Find where the given text appears and provide that cell's center as (X, Y) coordinate. 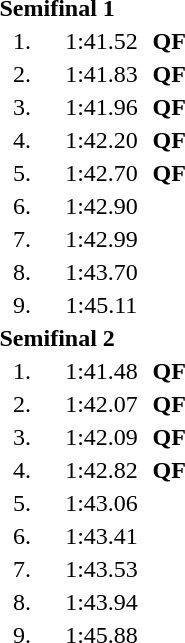
1:42.90 (102, 206)
1:43.70 (102, 272)
1:43.06 (102, 503)
1:43.41 (102, 536)
1:42.99 (102, 239)
1:41.83 (102, 74)
1:42.09 (102, 437)
1:41.52 (102, 41)
1:42.07 (102, 404)
1:42.70 (102, 173)
1:42.82 (102, 470)
1:45.11 (102, 305)
1:43.53 (102, 569)
1:41.96 (102, 107)
1:41.48 (102, 371)
1:42.20 (102, 140)
1:43.94 (102, 602)
